Extract the (x, y) coordinate from the center of the cell holding the provided text.  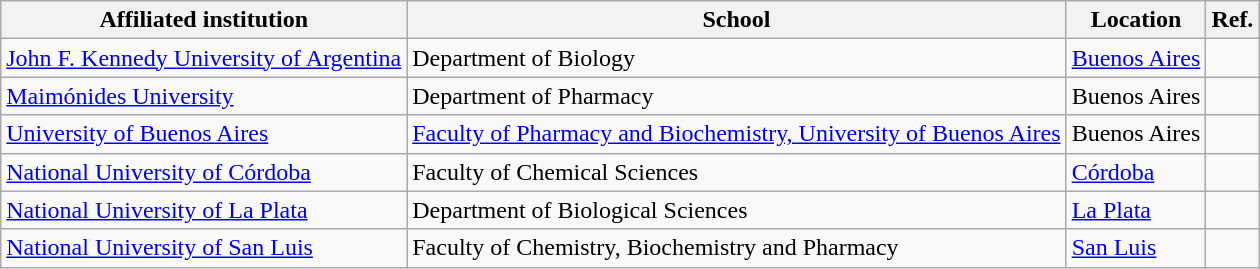
Department of Biological Sciences (736, 210)
Faculty of Pharmacy and Biochemistry, University of Buenos Aires (736, 134)
National University of San Luis (204, 248)
Location (1136, 20)
National University of La Plata (204, 210)
John F. Kennedy University of Argentina (204, 58)
Affiliated institution (204, 20)
Department of Biology (736, 58)
Faculty of Chemical Sciences (736, 172)
Faculty of Chemistry, Biochemistry and Pharmacy (736, 248)
National University of Córdoba (204, 172)
San Luis (1136, 248)
Ref. (1232, 20)
University of Buenos Aires (204, 134)
Córdoba (1136, 172)
Department of Pharmacy (736, 96)
La Plata (1136, 210)
Maimónides University (204, 96)
School (736, 20)
